Find where the given text appears and provide that cell's center as [x, y] coordinate. 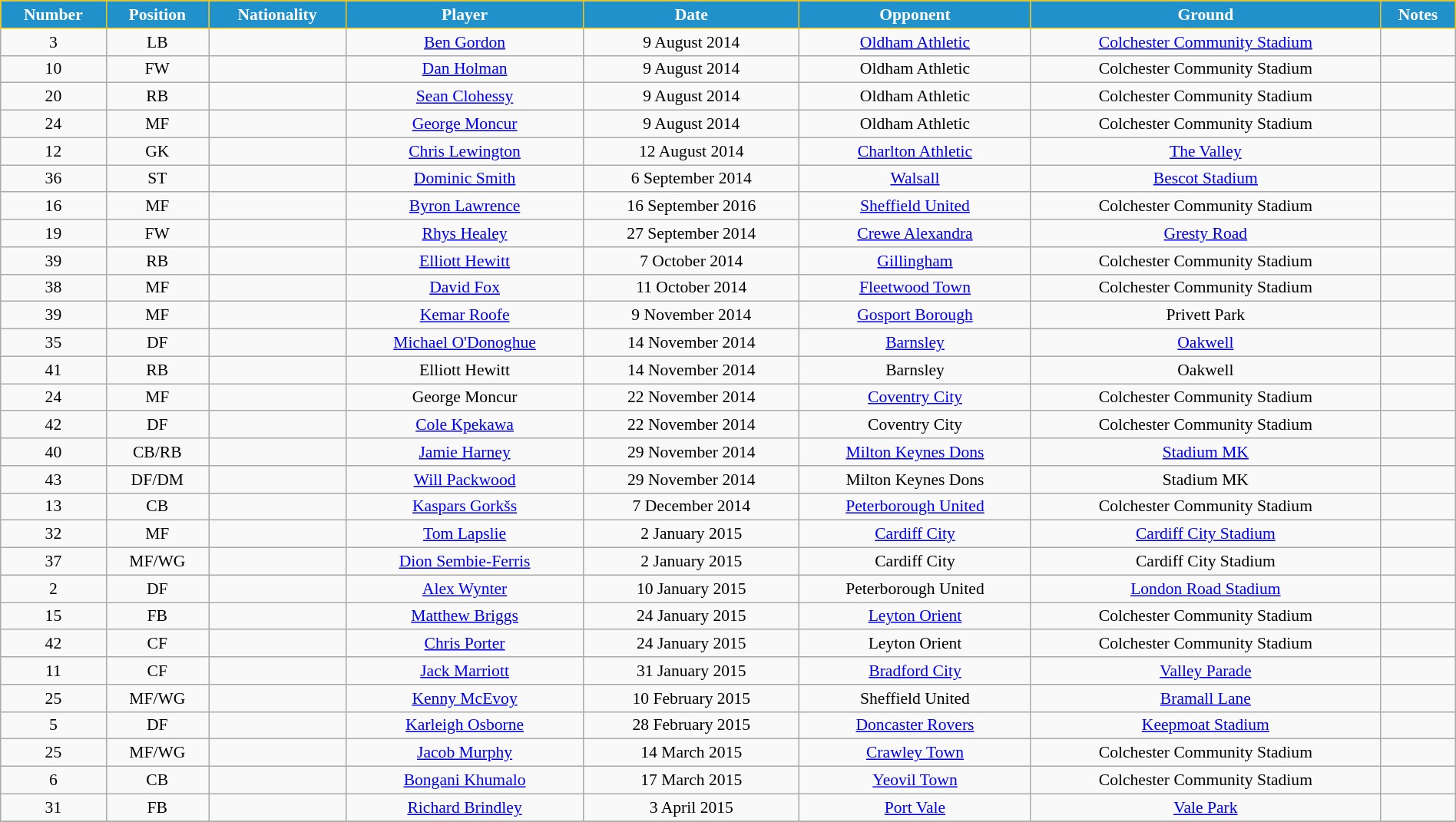
Nationality [278, 15]
12 [54, 151]
Crewe Alexandra [915, 233]
36 [54, 179]
Opponent [915, 15]
37 [54, 562]
Byron Lawrence [464, 206]
32 [54, 534]
10 February 2015 [691, 698]
Port Vale [915, 807]
Dominic Smith [464, 179]
Rhys Healey [464, 233]
31 January 2015 [691, 671]
Jacob Murphy [464, 753]
5 [54, 725]
10 [54, 69]
12 August 2014 [691, 151]
Bescot Stadium [1206, 179]
Gillingham [915, 261]
Gosport Borough [915, 315]
The Valley [1206, 151]
2 [54, 589]
Keepmoat Stadium [1206, 725]
Will Packwood [464, 480]
Cole Kpekawa [464, 425]
31 [54, 807]
Gresty Road [1206, 233]
35 [54, 343]
GK [157, 151]
28 February 2015 [691, 725]
Notes [1418, 15]
DF/DM [157, 480]
Richard Brindley [464, 807]
27 September 2014 [691, 233]
16 September 2016 [691, 206]
ST [157, 179]
Jack Marriott [464, 671]
Kenny McEvoy [464, 698]
17 March 2015 [691, 781]
Matthew Briggs [464, 616]
Crawley Town [915, 753]
CB/RB [157, 452]
Kaspars Gorkšs [464, 507]
Position [157, 15]
43 [54, 480]
Yeovil Town [915, 781]
19 [54, 233]
13 [54, 507]
Kemar Roofe [464, 315]
9 November 2014 [691, 315]
Chris Porter [464, 644]
20 [54, 97]
6 [54, 781]
Bramall Lane [1206, 698]
14 March 2015 [691, 753]
Ben Gordon [464, 42]
7 December 2014 [691, 507]
10 January 2015 [691, 589]
Michael O'Donoghue [464, 343]
Bradford City [915, 671]
15 [54, 616]
Valley Parade [1206, 671]
Tom Lapslie [464, 534]
Dion Sembie-Ferris [464, 562]
Walsall [915, 179]
Alex Wynter [464, 589]
Fleetwood Town [915, 288]
3 April 2015 [691, 807]
40 [54, 452]
16 [54, 206]
Date [691, 15]
Privett Park [1206, 315]
Number [54, 15]
Karleigh Osborne [464, 725]
41 [54, 370]
3 [54, 42]
Player [464, 15]
38 [54, 288]
Charlton Athletic [915, 151]
Doncaster Rovers [915, 725]
Chris Lewington [464, 151]
11 [54, 671]
Dan Holman [464, 69]
David Fox [464, 288]
Bongani Khumalo [464, 781]
Ground [1206, 15]
London Road Stadium [1206, 589]
LB [157, 42]
Jamie Harney [464, 452]
Sean Clohessy [464, 97]
Vale Park [1206, 807]
11 October 2014 [691, 288]
6 September 2014 [691, 179]
7 October 2014 [691, 261]
